Extract the (x, y) coordinate from the center of the cell holding the provided text.  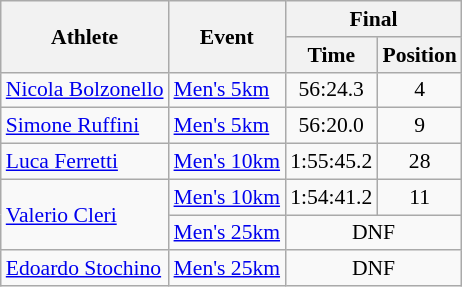
4 (419, 90)
9 (419, 126)
Nicola Bolzonello (85, 90)
Position (419, 55)
Time (331, 55)
56:20.0 (331, 126)
Luca Ferretti (85, 162)
Final (374, 19)
56:24.3 (331, 90)
Athlete (85, 36)
1:55:45.2 (331, 162)
Event (228, 36)
28 (419, 162)
Valerio Cleri (85, 214)
Edoardo Stochino (85, 269)
Simone Ruffini (85, 126)
11 (419, 197)
1:54:41.2 (331, 197)
